For the text-containing cell, return its midpoint in [X, Y] coordinate format. 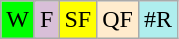
W [18, 20]
SF [78, 20]
QF [118, 20]
F [46, 20]
#R [158, 20]
